For the text-containing cell, return its midpoint in [x, y] coordinate format. 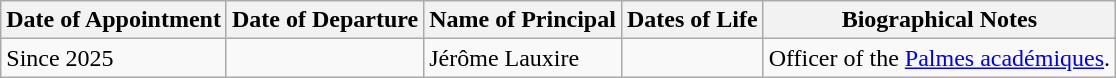
Since 2025 [114, 58]
Date of Appointment [114, 20]
Jérôme Lauxire [523, 58]
Date of Departure [324, 20]
Name of Principal [523, 20]
Officer of the Palmes académiques. [939, 58]
Dates of Life [692, 20]
Biographical Notes [939, 20]
